Pinpoint the cell where the given text exists, returning its (X, Y) midpoint coordinate. 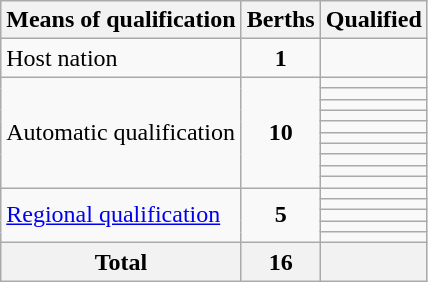
Means of qualification (121, 20)
Qualified (374, 20)
Regional qualification (121, 216)
1 (280, 58)
Berths (280, 20)
Automatic qualification (121, 132)
Total (121, 262)
Host nation (121, 58)
16 (280, 262)
5 (280, 216)
10 (280, 132)
